Capture the cell that displays the provided text and extract its (X, Y) central coordinate. 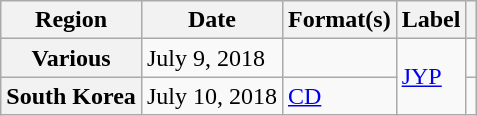
July 9, 2018 (212, 58)
South Korea (72, 96)
Format(s) (339, 20)
Date (212, 20)
Region (72, 20)
July 10, 2018 (212, 96)
JYP (431, 77)
Label (431, 20)
Various (72, 58)
CD (339, 96)
